Return [X, Y] of the center of cell containing provided text 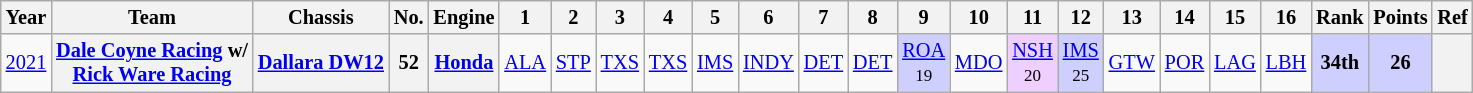
Engine [464, 17]
POR [1184, 63]
1 [525, 17]
10 [978, 17]
8 [872, 17]
LAG [1235, 63]
No. [409, 17]
Dallara DW12 [321, 63]
52 [409, 63]
14 [1184, 17]
Rank [1340, 17]
13 [1132, 17]
Team [152, 17]
LBH [1286, 63]
ROA19 [924, 63]
2021 [26, 63]
NSH20 [1032, 63]
MDO [978, 63]
Ref [1452, 17]
4 [668, 17]
IMS [715, 63]
GTW [1132, 63]
Year [26, 17]
STP [574, 63]
6 [768, 17]
12 [1081, 17]
IMS25 [1081, 63]
16 [1286, 17]
Points [1400, 17]
3 [620, 17]
15 [1235, 17]
INDY [768, 63]
Dale Coyne Racing w/Rick Ware Racing [152, 63]
Chassis [321, 17]
2 [574, 17]
34th [1340, 63]
5 [715, 17]
11 [1032, 17]
7 [824, 17]
ALA [525, 63]
Honda [464, 63]
9 [924, 17]
26 [1400, 63]
